Search for the cell housing the specified text and yield its [X, Y] center coordinate. 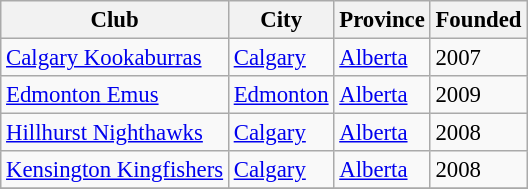
Province [382, 20]
Calgary Kookaburras [115, 58]
Hillhurst Nighthawks [115, 133]
Founded [478, 20]
Club [115, 20]
Edmonton [281, 95]
2009 [478, 95]
2007 [478, 58]
Kensington Kingfishers [115, 170]
Edmonton Emus [115, 95]
City [281, 20]
